Output the (x, y) coordinate of the center of the cell containing the given text.  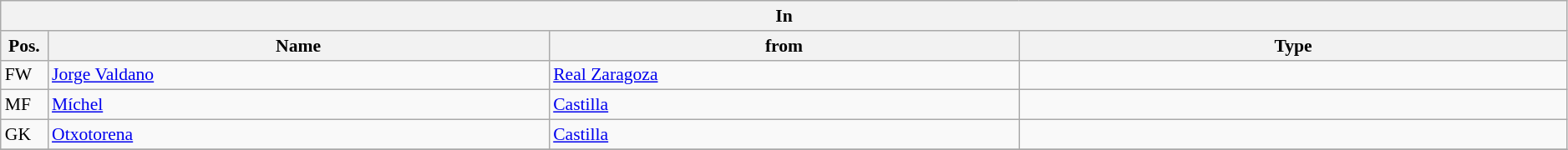
GK (24, 135)
Pos. (24, 46)
Type (1293, 46)
FW (24, 75)
MF (24, 105)
In (784, 16)
from (784, 46)
Name (298, 46)
Míchel (298, 105)
Jorge Valdano (298, 75)
Otxotorena (298, 135)
Real Zaragoza (784, 75)
